Output the [X, Y] coordinate of the center of the cell containing the given text.  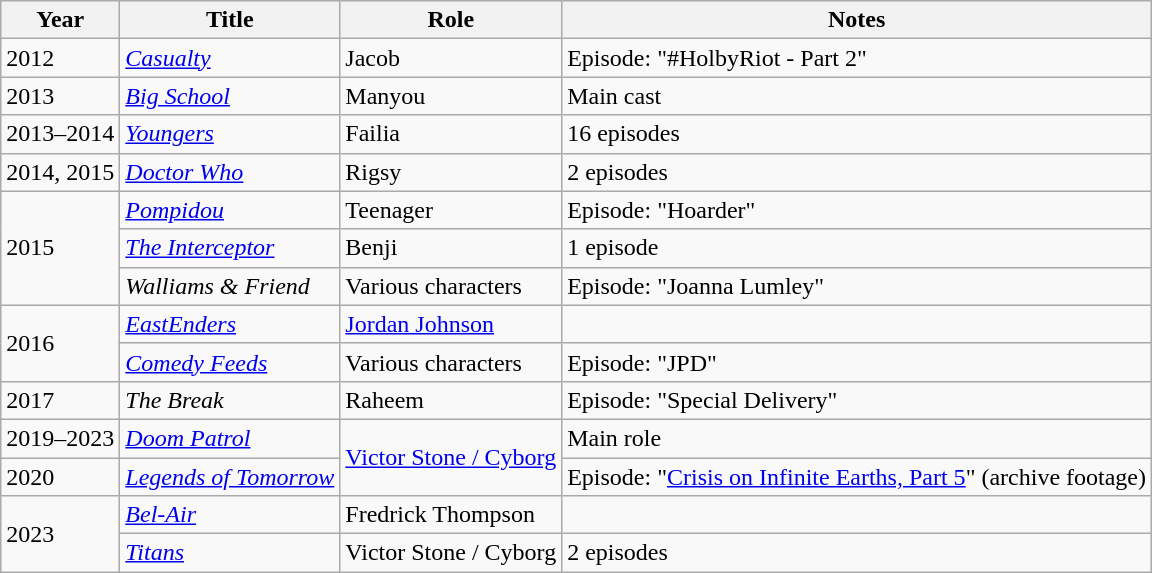
Episode: "Crisis on Infinite Earths, Part 5" (archive footage) [857, 477]
Teenager [451, 210]
Comedy Feeds [230, 362]
Main role [857, 438]
Main cast [857, 96]
Episode: "Special Delivery" [857, 400]
16 episodes [857, 134]
2020 [60, 477]
2012 [60, 58]
The Interceptor [230, 248]
Failia [451, 134]
2014, 2015 [60, 172]
Jordan Johnson [451, 324]
Benji [451, 248]
2023 [60, 534]
2013–2014 [60, 134]
Casualty [230, 58]
Jacob [451, 58]
2017 [60, 400]
Episode: "Hoarder" [857, 210]
Bel-Air [230, 515]
Title [230, 20]
Notes [857, 20]
Youngers [230, 134]
Raheem [451, 400]
Big School [230, 96]
Doctor Who [230, 172]
2016 [60, 343]
Year [60, 20]
Pompidou [230, 210]
Role [451, 20]
Fredrick Thompson [451, 515]
2019–2023 [60, 438]
Rigsy [451, 172]
Titans [230, 553]
2015 [60, 248]
Episode: "Joanna Lumley" [857, 286]
EastEnders [230, 324]
1 episode [857, 248]
2013 [60, 96]
The Break [230, 400]
Walliams & Friend [230, 286]
Episode: "JPD" [857, 362]
Doom Patrol [230, 438]
Manyou [451, 96]
Legends of Tomorrow [230, 477]
Episode: "#HolbyRiot - Part 2" [857, 58]
